Determine the (x, y) coordinate at the center of the cell enclosing the given text.  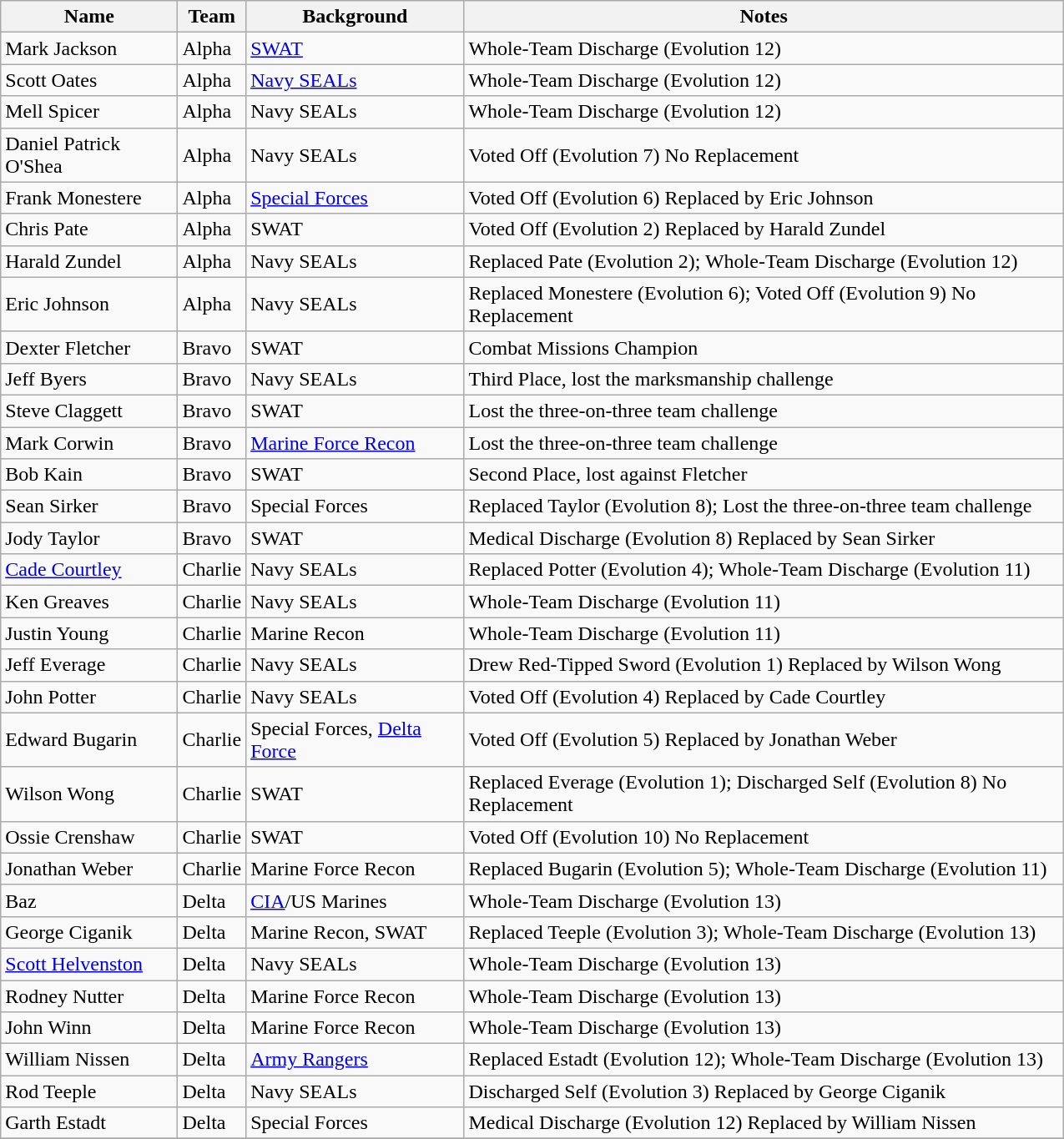
Cade Courtley (89, 570)
CIA/US Marines (356, 900)
Rod Teeple (89, 1091)
George Ciganik (89, 932)
Medical Discharge (Evolution 8) Replaced by Sean Sirker (764, 538)
Edward Bugarin (89, 739)
Mell Spicer (89, 112)
Sean Sirker (89, 507)
Medical Discharge (Evolution 12) Replaced by William Nissen (764, 1123)
Notes (764, 17)
Voted Off (Evolution 6) Replaced by Eric Johnson (764, 198)
Jeff Everage (89, 665)
Third Place, lost the marksmanship challenge (764, 379)
Replaced Monestere (Evolution 6); Voted Off (Evolution 9) No Replacement (764, 304)
Replaced Everage (Evolution 1); Discharged Self (Evolution 8) No Replacement (764, 794)
Steve Claggett (89, 411)
Frank Monestere (89, 198)
Mark Jackson (89, 48)
Rodney Nutter (89, 995)
Replaced Teeple (Evolution 3); Whole-Team Discharge (Evolution 13) (764, 932)
Voted Off (Evolution 7) No Replacement (764, 155)
Name (89, 17)
Discharged Self (Evolution 3) Replaced by George Ciganik (764, 1091)
Marine Recon, SWAT (356, 932)
Army Rangers (356, 1060)
Dexter Fletcher (89, 347)
William Nissen (89, 1060)
Special Forces, Delta Force (356, 739)
Jonathan Weber (89, 869)
John Potter (89, 697)
Combat Missions Champion (764, 347)
Jeff Byers (89, 379)
Replaced Pate (Evolution 2); Whole-Team Discharge (Evolution 12) (764, 261)
Voted Off (Evolution 10) No Replacement (764, 837)
Baz (89, 900)
Garth Estadt (89, 1123)
Voted Off (Evolution 4) Replaced by Cade Courtley (764, 697)
Replaced Potter (Evolution 4); Whole-Team Discharge (Evolution 11) (764, 570)
John Winn (89, 1028)
Harald Zundel (89, 261)
Mark Corwin (89, 443)
Replaced Taylor (Evolution 8); Lost the three-on-three team challenge (764, 507)
Ossie Crenshaw (89, 837)
Scott Oates (89, 80)
Chris Pate (89, 229)
Background (356, 17)
Marine Recon (356, 633)
Replaced Bugarin (Evolution 5); Whole-Team Discharge (Evolution 11) (764, 869)
Eric Johnson (89, 304)
Wilson Wong (89, 794)
Bob Kain (89, 475)
Second Place, lost against Fletcher (764, 475)
Drew Red-Tipped Sword (Evolution 1) Replaced by Wilson Wong (764, 665)
Jody Taylor (89, 538)
Team (212, 17)
Ken Greaves (89, 602)
Voted Off (Evolution 5) Replaced by Jonathan Weber (764, 739)
Scott Helvenston (89, 964)
Voted Off (Evolution 2) Replaced by Harald Zundel (764, 229)
Justin Young (89, 633)
Replaced Estadt (Evolution 12); Whole-Team Discharge (Evolution 13) (764, 1060)
Daniel Patrick O'Shea (89, 155)
